Pinpoint the cell where the given text exists, returning its [X, Y] midpoint coordinate. 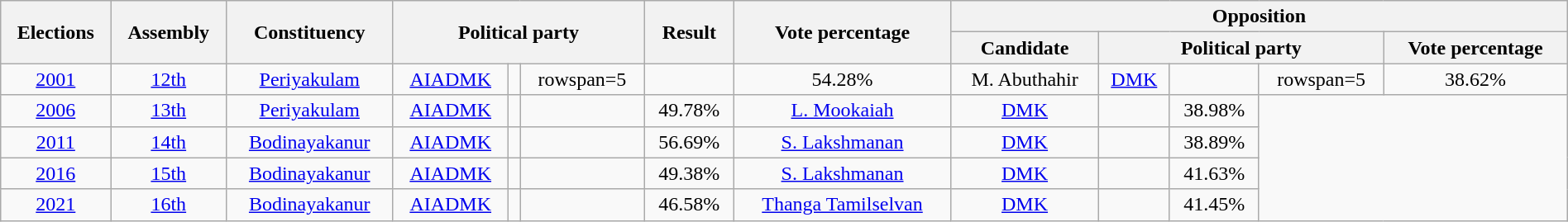
12th [169, 79]
Assembly [169, 32]
Candidate [1025, 48]
Thanga Tamilselvan [843, 205]
2011 [56, 142]
Elections [56, 32]
Opposition [1260, 17]
41.45% [1214, 205]
38.98% [1214, 111]
Constituency [309, 32]
Result [689, 32]
38.89% [1214, 142]
M. Abuthahir [1025, 79]
46.58% [689, 205]
15th [169, 173]
41.63% [1214, 173]
16th [169, 205]
2001 [56, 79]
L. Mookaiah [843, 111]
2021 [56, 205]
49.78% [689, 111]
14th [169, 142]
2006 [56, 111]
54.28% [843, 79]
13th [169, 111]
56.69% [689, 142]
49.38% [689, 173]
2016 [56, 173]
38.62% [1475, 79]
